Scan for the cell matching the given text and deliver its [X, Y] coordinate at center. 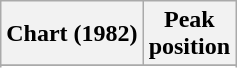
Peakposition [189, 34]
Chart (1982) [72, 34]
